Determine the (x, y) coordinate at the center of the cell enclosing the given text.  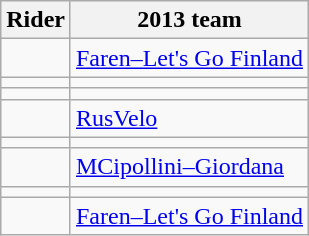
MCipollini–Giordana (189, 167)
RusVelo (189, 118)
Rider (36, 20)
2013 team (189, 20)
